Search for the cell housing the specified text and yield its [X, Y] center coordinate. 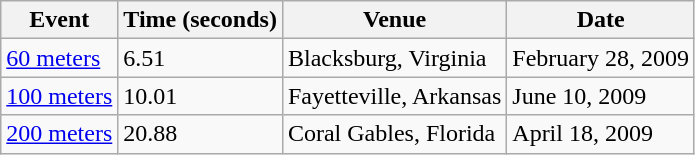
Coral Gables, Florida [394, 134]
June 10, 2009 [601, 96]
100 meters [60, 96]
Event [60, 20]
April 18, 2009 [601, 134]
10.01 [200, 96]
February 28, 2009 [601, 58]
Blacksburg, Virginia [394, 58]
20.88 [200, 134]
Venue [394, 20]
6.51 [200, 58]
Date [601, 20]
60 meters [60, 58]
Time (seconds) [200, 20]
Fayetteville, Arkansas [394, 96]
200 meters [60, 134]
